Capture the cell that displays the provided text and extract its [x, y] central coordinate. 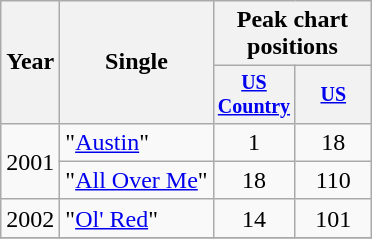
Single [136, 62]
101 [334, 218]
110 [334, 180]
2002 [30, 218]
"Austin" [136, 142]
US [334, 94]
2001 [30, 161]
14 [254, 218]
US Country [254, 94]
"All Over Me" [136, 180]
Year [30, 62]
Peak chartpositions [292, 34]
"Ol' Red" [136, 218]
1 [254, 142]
